Output the [X, Y] coordinate of the center of the cell containing the given text.  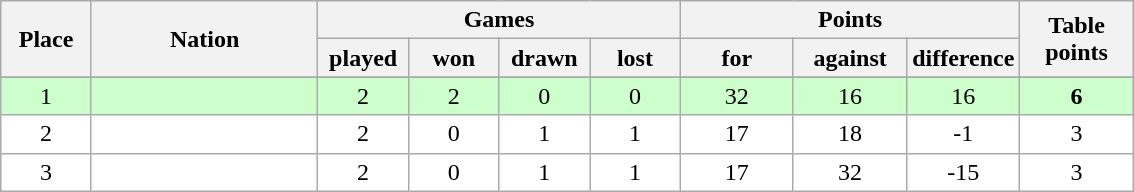
Points [850, 20]
Nation [204, 39]
drawn [544, 58]
played [364, 58]
18 [850, 134]
-15 [964, 172]
lost [636, 58]
for [736, 58]
against [850, 58]
difference [964, 58]
Place [46, 39]
-1 [964, 134]
6 [1076, 96]
Tablepoints [1076, 39]
Games [499, 20]
won [454, 58]
